Output the [x, y] coordinate of the center of the cell containing the given text.  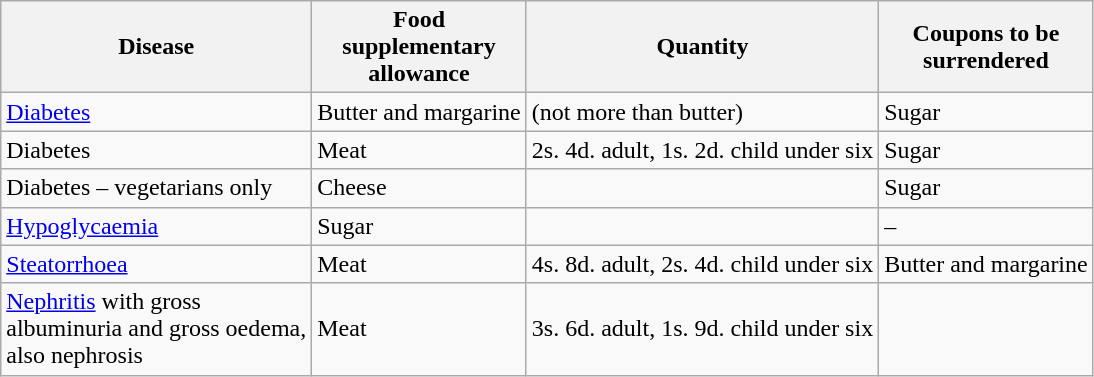
2s. 4d. adult, 1s. 2d. child under six [702, 150]
3s. 6d. adult, 1s. 9d. child under six [702, 329]
Coupons to besurrendered [986, 47]
Disease [156, 47]
Nephritis with grossalbuminuria and gross oedema, also nephrosis [156, 329]
Diabetes – vegetarians only [156, 188]
Quantity [702, 47]
Foodsupplementary allowance [420, 47]
– [986, 226]
4s. 8d. adult, 2s. 4d. child under six [702, 264]
Cheese [420, 188]
Steatorrhoea [156, 264]
(not more than butter) [702, 112]
Hypoglycaemia [156, 226]
